From the cell containing the given text, extract its center point as (X, Y) coordinate. 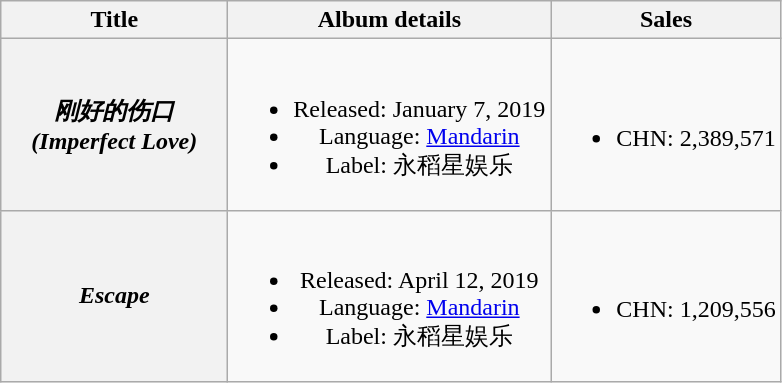
刚好的伤口 (Imperfect Love) (114, 125)
Album details (390, 20)
Sales (666, 20)
CHN: 1,209,556 (666, 296)
Escape (114, 296)
Title (114, 20)
Released: April 12, 2019Language: MandarinLabel: 永稻星娱乐 (390, 296)
Released: January 7, 2019Language: MandarinLabel: 永稻星娱乐 (390, 125)
CHN: 2,389,571 (666, 125)
